Determine the (x, y) coordinate at the center of the cell enclosing the given text.  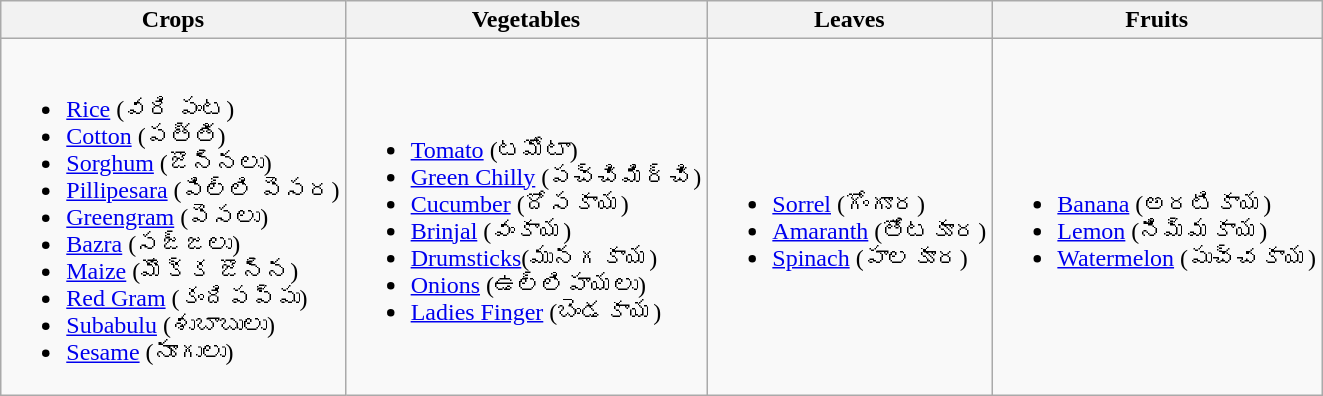
Tomato (టమోటా)Green Chilly (పచ్చిమిర్చి)Cucumber (దోసకాయ)Brinjal (వంకాయ)Drumsticks(మునగకాయ)Onions (ఉల్లిపాయలు)Ladies Finger (బెండకాయ) (526, 217)
Fruits (1157, 20)
Sorrel (గోంగూర)Amaranth (తోటకూర)Spinach (పాలకూర) (850, 217)
Crops (173, 20)
Vegetables (526, 20)
Banana (అరటికాయ)Lemon (నిమ్మకాయ)Watermelon (పుచ్చకాయ) (1157, 217)
Leaves (850, 20)
